From the cell containing the given text, extract its center point as [X, Y] coordinate. 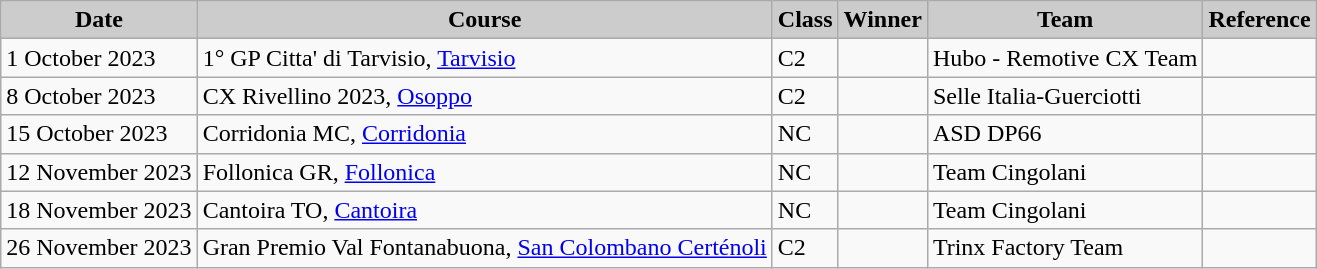
1 October 2023 [99, 58]
26 November 2023 [99, 248]
Class [805, 20]
Selle Italia-Guerciotti [1065, 96]
Hubo - Remotive CX Team [1065, 58]
18 November 2023 [99, 210]
Cantoira TO, Cantoira [484, 210]
Gran Premio Val Fontanabuona, San Colombano Certénoli [484, 248]
15 October 2023 [99, 134]
Corridonia MC, Corridonia [484, 134]
Follonica GR, Follonica [484, 172]
Course [484, 20]
1° GP Citta' di Tarvisio, Tarvisio [484, 58]
Trinx Factory Team [1065, 248]
Date [99, 20]
CX Rivellino 2023, Osoppo [484, 96]
12 November 2023 [99, 172]
ASD DP66 [1065, 134]
Reference [1260, 20]
Winner [882, 20]
8 October 2023 [99, 96]
Team [1065, 20]
